Return the (X, Y) coordinate for the center point of the cell that contains the specified text.  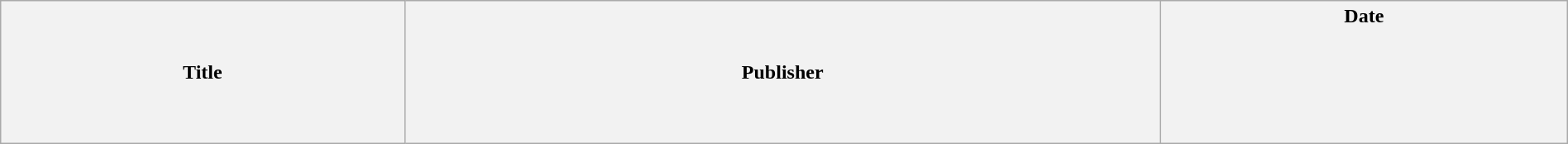
Title (203, 73)
Publisher (782, 73)
Date (1364, 73)
